Return (x, y) of the center of cell containing provided text 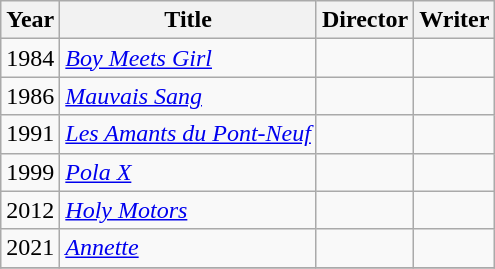
1991 (30, 134)
Year (30, 20)
Boy Meets Girl (188, 58)
1999 (30, 172)
Writer (454, 20)
Director (364, 20)
1984 (30, 58)
Holy Motors (188, 210)
Annette (188, 248)
Title (188, 20)
2012 (30, 210)
1986 (30, 96)
Mauvais Sang (188, 96)
Les Amants du Pont-Neuf (188, 134)
2021 (30, 248)
Pola X (188, 172)
